For the text-containing cell, return its midpoint in [x, y] coordinate format. 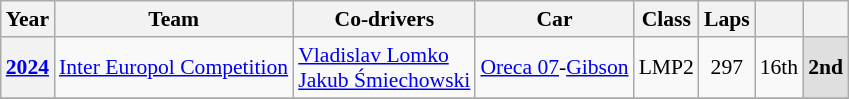
297 [727, 68]
Year [28, 19]
16th [780, 68]
2nd [826, 68]
2024 [28, 68]
Inter Europol Competition [174, 68]
Team [174, 19]
Class [666, 19]
Co-drivers [384, 19]
Laps [727, 19]
Car [554, 19]
Oreca 07-Gibson [554, 68]
Vladislav Lomko Jakub Śmiechowski [384, 68]
LMP2 [666, 68]
